Capture the cell that displays the provided text and extract its [x, y] central coordinate. 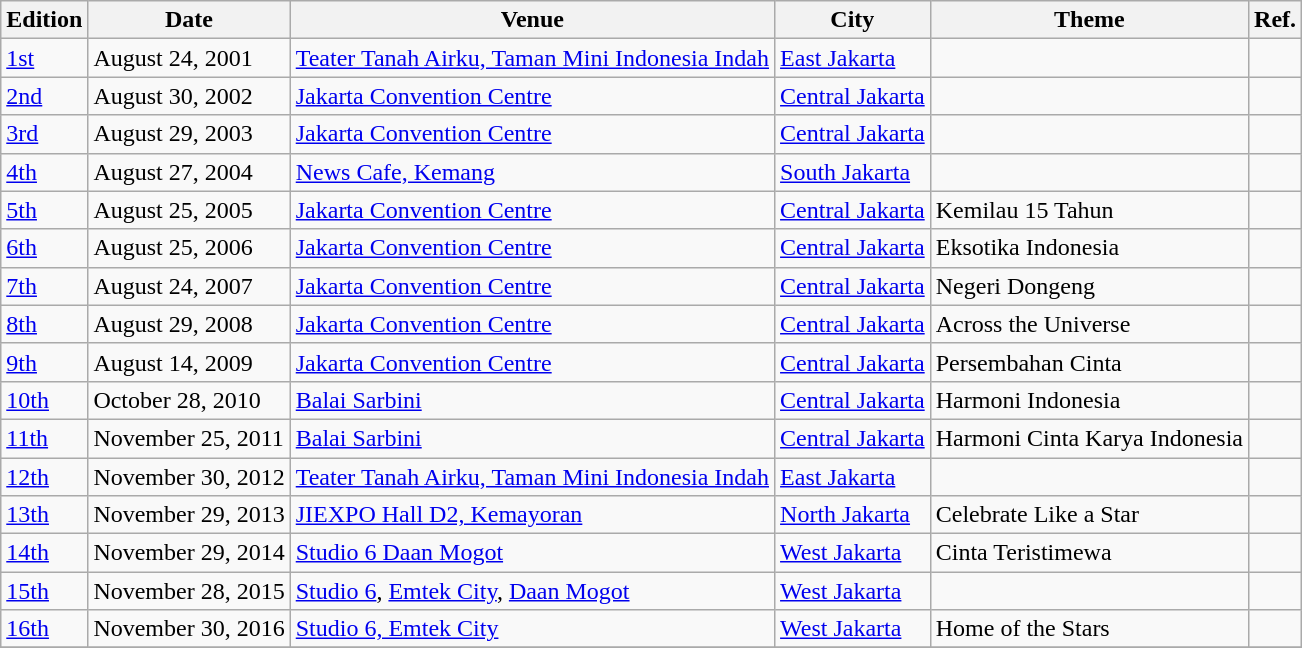
August 25, 2006 [189, 248]
November 25, 2011 [189, 438]
October 28, 2010 [189, 400]
Ref. [1276, 20]
2nd [44, 96]
9th [44, 362]
November 30, 2012 [189, 477]
10th [44, 400]
Across the Universe [1089, 324]
JIEXPO Hall D2, Kemayoran [532, 515]
August 14, 2009 [189, 362]
August 27, 2004 [189, 172]
News Cafe, Kemang [532, 172]
South Jakarta [853, 172]
Harmoni Indonesia [1089, 400]
3rd [44, 134]
North Jakarta [853, 515]
Date [189, 20]
Eksotika Indonesia [1089, 248]
November 29, 2013 [189, 515]
4th [44, 172]
6th [44, 248]
Harmoni Cinta Karya Indonesia [1089, 438]
13th [44, 515]
August 24, 2001 [189, 58]
Persembahan Cinta [1089, 362]
15th [44, 591]
Studio 6 Daan Mogot [532, 553]
Venue [532, 20]
Studio 6, Emtek City, Daan Mogot [532, 591]
Cinta Teristimewa [1089, 553]
Theme [1089, 20]
12th [44, 477]
November 30, 2016 [189, 629]
August 29, 2008 [189, 324]
Studio 6, Emtek City [532, 629]
Edition [44, 20]
August 29, 2003 [189, 134]
14th [44, 553]
Home of the Stars [1089, 629]
11th [44, 438]
November 29, 2014 [189, 553]
8th [44, 324]
November 28, 2015 [189, 591]
7th [44, 286]
Celebrate Like a Star [1089, 515]
5th [44, 210]
Negeri Dongeng [1089, 286]
City [853, 20]
August 30, 2002 [189, 96]
1st [44, 58]
August 25, 2005 [189, 210]
Kemilau 15 Tahun [1089, 210]
16th [44, 629]
August 24, 2007 [189, 286]
